Return [X, Y] of the center of cell containing provided text 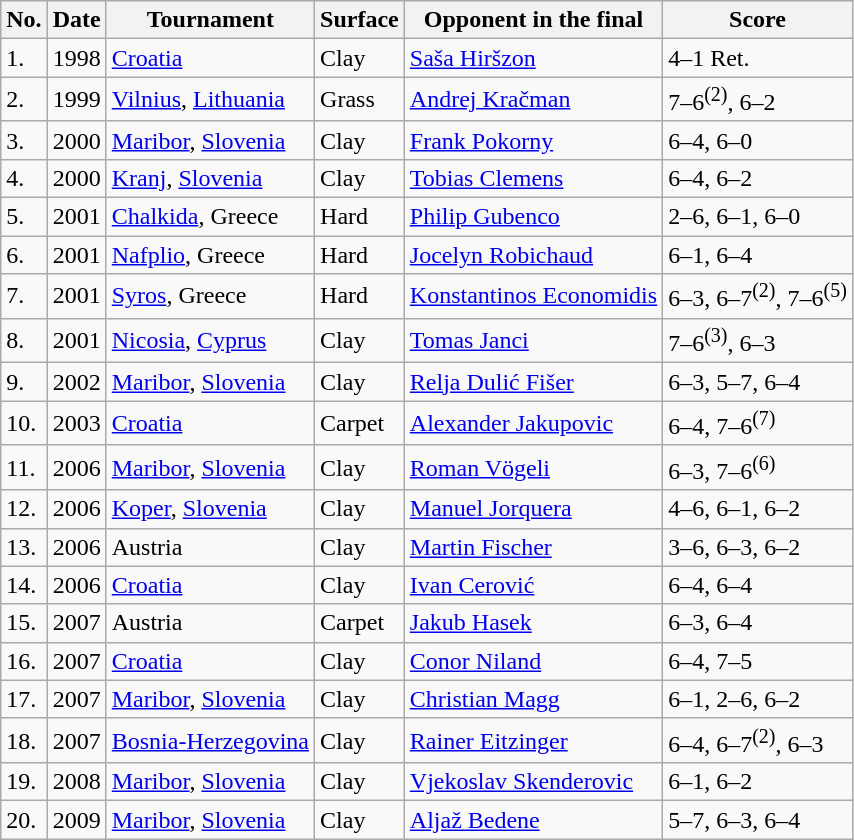
2008 [76, 782]
Date [76, 20]
9. [24, 382]
6–3, 7–6(6) [758, 468]
Andrej Kračman [533, 100]
3–6, 6–3, 6–2 [758, 547]
Martin Fischer [533, 547]
Tournament [210, 20]
6–4, 6–2 [758, 178]
Nicosia, Cyprus [210, 340]
No. [24, 20]
6–1, 2–6, 6–2 [758, 699]
Conor Niland [533, 661]
Vjekoslav Skenderovic [533, 782]
Christian Magg [533, 699]
Opponent in the final [533, 20]
Bosnia-Herzegovina [210, 740]
Vilnius, Lithuania [210, 100]
11. [24, 468]
6–3, 5–7, 6–4 [758, 382]
17. [24, 699]
10. [24, 424]
Surface [360, 20]
16. [24, 661]
Score [758, 20]
Relja Dulić Fišer [533, 382]
2003 [76, 424]
12. [24, 509]
6–3, 6–4 [758, 623]
6–4, 7–6(7) [758, 424]
Manuel Jorquera [533, 509]
Roman Vögeli [533, 468]
4–1 Ret. [758, 58]
1. [24, 58]
6–4, 6–0 [758, 140]
Konstantinos Economidis [533, 296]
5. [24, 217]
13. [24, 547]
2009 [76, 820]
20. [24, 820]
4–6, 6–1, 6–2 [758, 509]
3. [24, 140]
6–1, 6–2 [758, 782]
Rainer Eitzinger [533, 740]
Kranj, Slovenia [210, 178]
Koper, Slovenia [210, 509]
6–4, 6–4 [758, 585]
2–6, 6–1, 6–0 [758, 217]
8. [24, 340]
2. [24, 100]
Nafplio, Greece [210, 255]
6. [24, 255]
Chalkida, Greece [210, 217]
6–1, 6–4 [758, 255]
6–3, 6–7(2), 7–6(5) [758, 296]
18. [24, 740]
Aljaž Bedene [533, 820]
Saša Hiršzon [533, 58]
6–4, 6–7(2), 6–3 [758, 740]
5–7, 6–3, 6–4 [758, 820]
15. [24, 623]
4. [24, 178]
Jocelyn Robichaud [533, 255]
19. [24, 782]
2002 [76, 382]
7–6(3), 6–3 [758, 340]
Alexander Jakupovic [533, 424]
7–6(2), 6–2 [758, 100]
Frank Pokorny [533, 140]
1999 [76, 100]
Ivan Cerović [533, 585]
7. [24, 296]
6–4, 7–5 [758, 661]
Philip Gubenco [533, 217]
Syros, Greece [210, 296]
Tomas Janci [533, 340]
Jakub Hasek [533, 623]
14. [24, 585]
Grass [360, 100]
1998 [76, 58]
Tobias Clemens [533, 178]
